Extract the [X, Y] coordinate from the center of the cell holding the provided text.  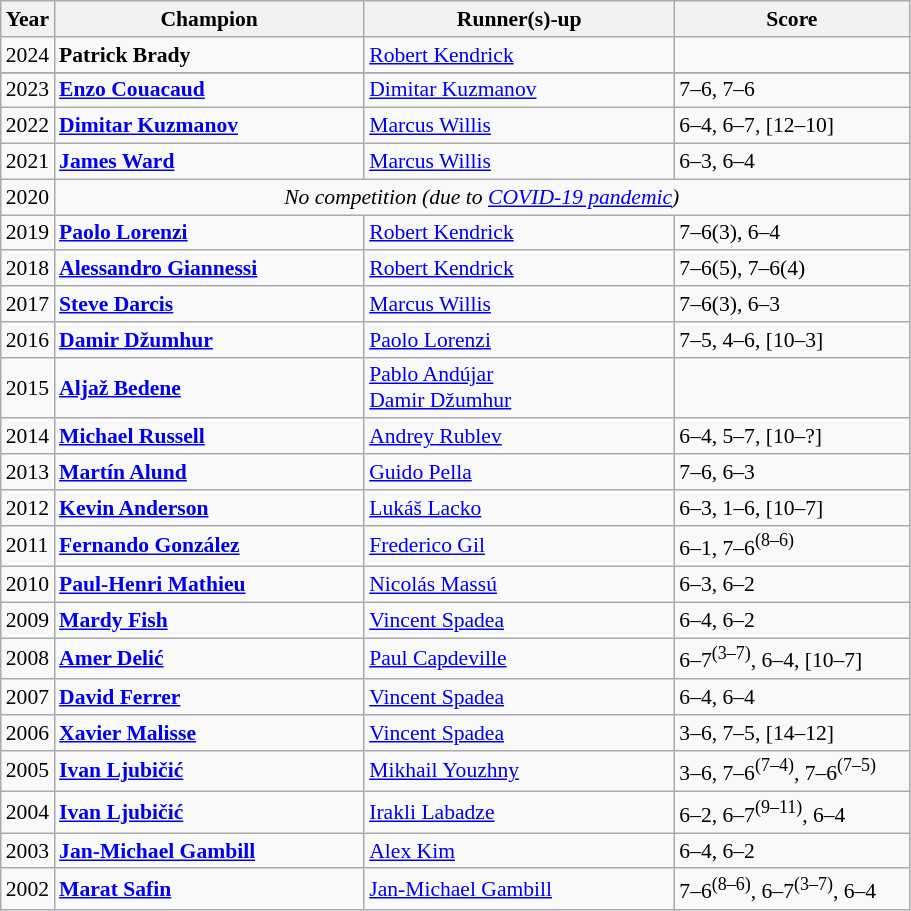
2003 [28, 851]
6–1, 7–6(8–6) [792, 546]
Patrick Brady [209, 55]
2021 [28, 162]
2010 [28, 585]
2015 [28, 388]
7–6, 6–3 [792, 472]
2024 [28, 55]
Score [792, 19]
2002 [28, 890]
2020 [28, 197]
2008 [28, 658]
Pablo Andújar Damir Džumhur [519, 388]
Nicolás Massú [519, 585]
2023 [28, 90]
Andrey Rublev [519, 437]
6–3, 6–2 [792, 585]
Paul-Henri Mathieu [209, 585]
3–6, 7–5, [14–12] [792, 733]
Guido Pella [519, 472]
David Ferrer [209, 697]
7–6(8–6), 6–7(3–7), 6–4 [792, 890]
2012 [28, 508]
Xavier Malisse [209, 733]
Champion [209, 19]
Irakli Labadze [519, 812]
Martín Alund [209, 472]
2011 [28, 546]
Year [28, 19]
Amer Delić [209, 658]
Paul Capdeville [519, 658]
Frederico Gil [519, 546]
6–4, 6–4 [792, 697]
Steve Darcis [209, 304]
Damir Džumhur [209, 340]
2013 [28, 472]
6–2, 6–7(9–11), 6–4 [792, 812]
3–6, 7–6(7–4), 7–6(7–5) [792, 772]
6–3, 6–4 [792, 162]
Kevin Anderson [209, 508]
2017 [28, 304]
2006 [28, 733]
6–7(3–7), 6–4, [10–7] [792, 658]
2004 [28, 812]
Mikhail Youzhny [519, 772]
Michael Russell [209, 437]
7–5, 4–6, [10–3] [792, 340]
2016 [28, 340]
7–6(3), 6–4 [792, 233]
6–4, 6–7, [12–10] [792, 126]
7–6(5), 7–6(4) [792, 269]
2007 [28, 697]
2009 [28, 620]
2019 [28, 233]
6–3, 1–6, [10–7] [792, 508]
Alex Kim [519, 851]
Mardy Fish [209, 620]
2018 [28, 269]
7–6(3), 6–3 [792, 304]
No competition (due to COVID-19 pandemic) [482, 197]
2022 [28, 126]
Enzo Couacaud [209, 90]
Fernando González [209, 546]
Aljaž Bedene [209, 388]
Alessandro Giannessi [209, 269]
Marat Safin [209, 890]
2014 [28, 437]
6–4, 5–7, [10–?] [792, 437]
7–6, 7–6 [792, 90]
2005 [28, 772]
Lukáš Lacko [519, 508]
Runner(s)-up [519, 19]
James Ward [209, 162]
